Detect which cell encompasses the target text, then output its (x, y) center coordinate. 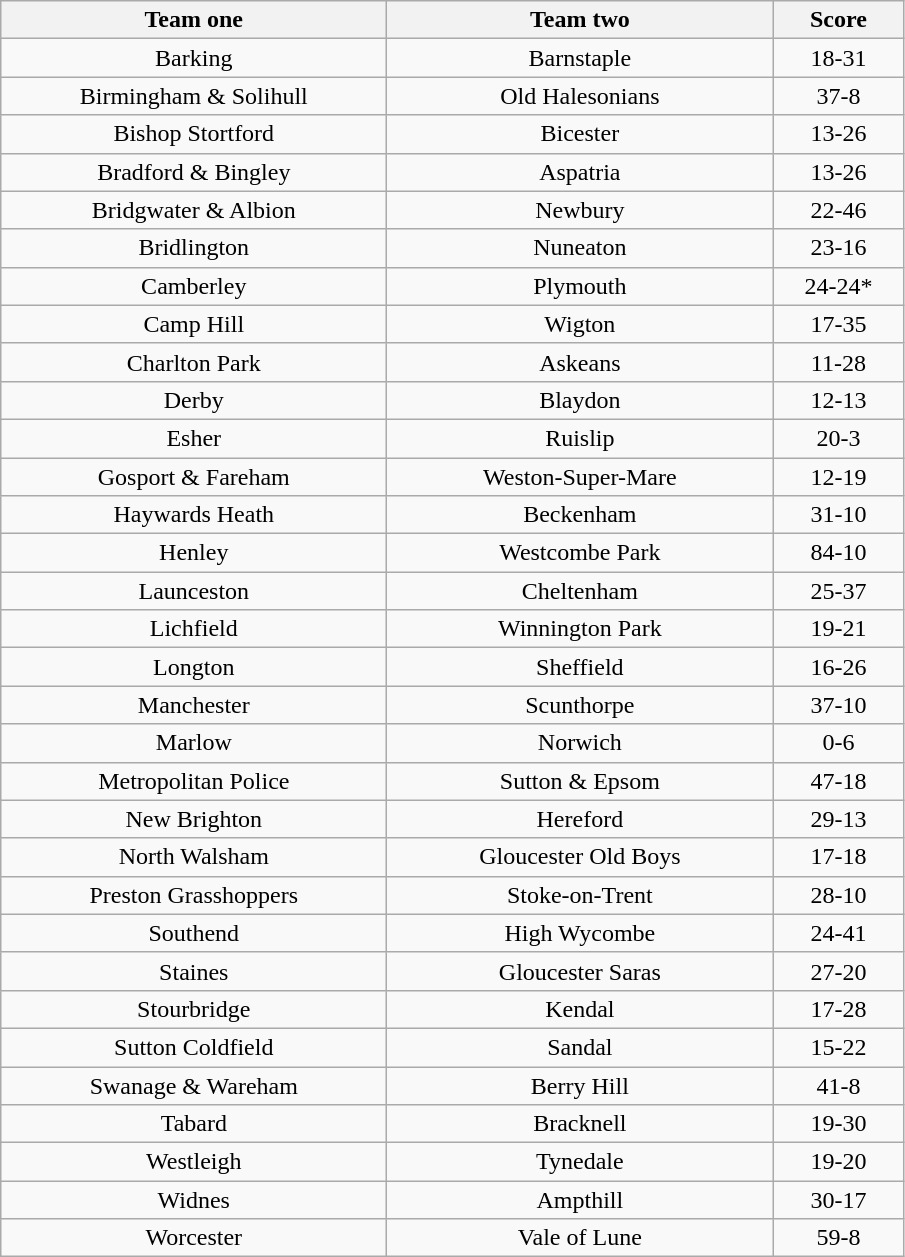
Newbury (580, 210)
Aspatria (580, 172)
Marlow (194, 743)
Bracknell (580, 1124)
84-10 (838, 553)
17-18 (838, 857)
0-6 (838, 743)
22-46 (838, 210)
Askeans (580, 362)
Bridgwater & Albion (194, 210)
Tynedale (580, 1162)
Swanage & Wareham (194, 1085)
Westcombe Park (580, 553)
47-18 (838, 781)
16-26 (838, 667)
Old Halesonians (580, 96)
Bicester (580, 134)
High Wycombe (580, 933)
Bridlington (194, 248)
24-24* (838, 286)
Westleigh (194, 1162)
Barking (194, 58)
Nuneaton (580, 248)
Sandal (580, 1047)
28-10 (838, 895)
Team one (194, 20)
Stourbridge (194, 1009)
37-8 (838, 96)
Beckenham (580, 515)
Manchester (194, 705)
Tabard (194, 1124)
Cheltenham (580, 591)
Stoke-on-Trent (580, 895)
19-30 (838, 1124)
59-8 (838, 1238)
Lichfield (194, 629)
Worcester (194, 1238)
Berry Hill (580, 1085)
Longton (194, 667)
Ruislip (580, 438)
20-3 (838, 438)
Preston Grasshoppers (194, 895)
41-8 (838, 1085)
Charlton Park (194, 362)
Derby (194, 400)
Plymouth (580, 286)
New Brighton (194, 819)
12-19 (838, 477)
Barnstaple (580, 58)
Henley (194, 553)
24-41 (838, 933)
Scunthorpe (580, 705)
Staines (194, 971)
North Walsham (194, 857)
31-10 (838, 515)
Kendal (580, 1009)
11-28 (838, 362)
12-13 (838, 400)
Camberley (194, 286)
Launceston (194, 591)
27-20 (838, 971)
Wigton (580, 324)
Winnington Park (580, 629)
Widnes (194, 1200)
Sheffield (580, 667)
37-10 (838, 705)
Weston-Super-Mare (580, 477)
17-35 (838, 324)
Camp Hill (194, 324)
Birmingham & Solihull (194, 96)
Bishop Stortford (194, 134)
Bradford & Bingley (194, 172)
Sutton Coldfield (194, 1047)
Gosport & Fareham (194, 477)
Esher (194, 438)
Team two (580, 20)
19-21 (838, 629)
29-13 (838, 819)
17-28 (838, 1009)
Score (838, 20)
Haywards Heath (194, 515)
Vale of Lune (580, 1238)
Sutton & Epsom (580, 781)
23-16 (838, 248)
Metropolitan Police (194, 781)
15-22 (838, 1047)
19-20 (838, 1162)
Hereford (580, 819)
18-31 (838, 58)
30-17 (838, 1200)
Gloucester Old Boys (580, 857)
Norwich (580, 743)
Ampthill (580, 1200)
Gloucester Saras (580, 971)
Southend (194, 933)
Blaydon (580, 400)
25-37 (838, 591)
